Locate the cell with the specified text and output its [x, y] center coordinate. 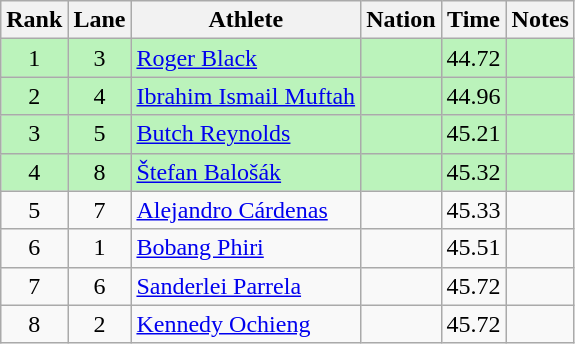
Kennedy Ochieng [246, 324]
45.32 [474, 172]
Bobang Phiri [246, 248]
Notes [540, 20]
Sanderlei Parrela [246, 286]
Lane [100, 20]
45.21 [474, 134]
Ibrahim Ismail Muftah [246, 96]
Butch Reynolds [246, 134]
Roger Black [246, 58]
45.33 [474, 210]
44.96 [474, 96]
45.51 [474, 248]
Rank [34, 20]
Nation [401, 20]
Time [474, 20]
Alejandro Cárdenas [246, 210]
44.72 [474, 58]
Štefan Balošák [246, 172]
Athlete [246, 20]
